Output the (x, y) coordinate of the center of the cell containing the given text.  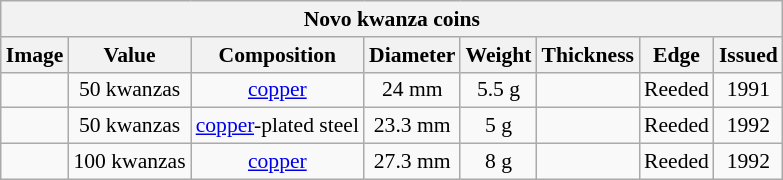
5 g (498, 126)
5.5 g (498, 90)
Value (129, 55)
Issued (748, 55)
27.3 mm (412, 162)
Composition (278, 55)
Weight (498, 55)
23.3 mm (412, 126)
Novo kwanza coins (392, 19)
copper-plated steel (278, 126)
1991 (748, 90)
24 mm (412, 90)
Diameter (412, 55)
8 g (498, 162)
Image (35, 55)
Thickness (588, 55)
100 kwanzas (129, 162)
Edge (676, 55)
